Return the (x, y) coordinate for the center point of the cell that contains the specified text.  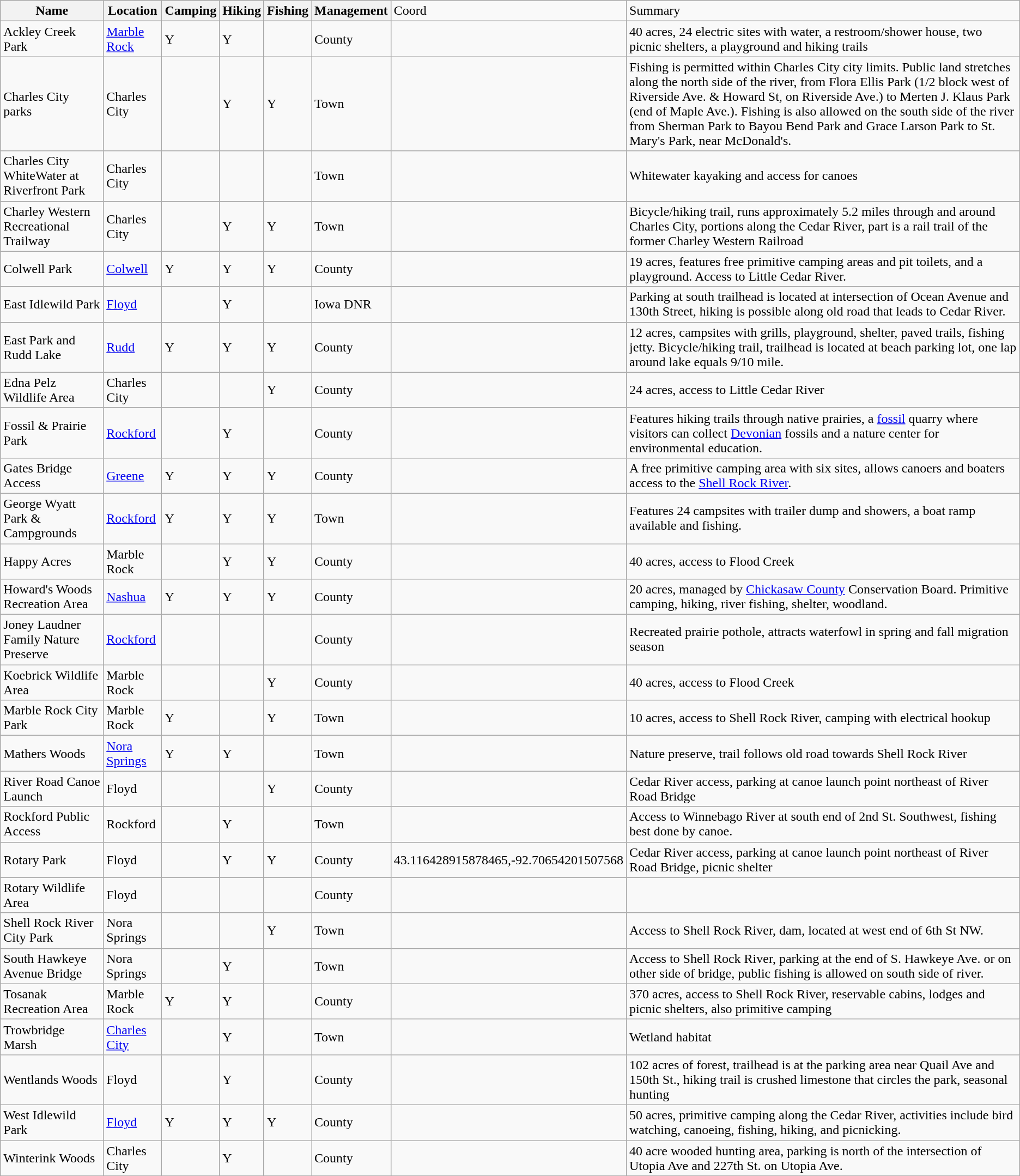
Wentlands Woods (52, 1080)
Trowbridge Marsh (52, 1036)
Charles City parks (52, 104)
Rockford Public Access (52, 824)
Access to Shell Rock River, dam, located at west end of 6th St NW. (823, 931)
Mathers Woods (52, 753)
Wetland habitat (823, 1036)
Greene (133, 475)
Whitewater kayaking and access for canoes (823, 176)
43.116428915878465,-92.70654201507568 (508, 860)
Fossil & Prairie Park (52, 433)
Recreated prairie pothole, attracts waterfowl in spring and fall migration season (823, 640)
Rudd (133, 347)
Parking at south trailhead is located at intersection of Ocean Avenue and 130th Street, hiking is possible along old road that leads to Cedar River. (823, 304)
Iowa DNR (351, 304)
Summary (823, 11)
Cedar River access, parking at canoe launch point northeast of River Road Bridge (823, 789)
Hiking (242, 11)
Location (133, 11)
Koebrick Wildlife Area (52, 682)
A free primitive camping area with six sites, allows canoers and boaters access to the Shell Rock River. (823, 475)
Rotary Park (52, 860)
Joney Laudner Family Nature Preserve (52, 640)
River Road Canoe Launch (52, 789)
Ackley Creek Park (52, 39)
Winterink Woods (52, 1157)
Management (351, 11)
Gates Bridge Access (52, 475)
24 acres, access to Little Cedar River (823, 390)
Shell Rock River City Park (52, 931)
Rotary Wildlife Area (52, 895)
South Hawkeye Avenue Bridge (52, 966)
Colwell (133, 269)
Features 24 campsites with trailer dump and showers, a boat ramp available and fishing. (823, 518)
Marble Rock City Park (52, 718)
40 acres, 24 electric sites with water, a restroom/shower house, two picnic shelters, a playground and hiking trails (823, 39)
Coord (508, 11)
Edna Pelz Wildlife Area (52, 390)
50 acres, primitive camping along the Cedar River, activities include bird watching, canoeing, fishing, hiking, and picnicking. (823, 1123)
Charles City WhiteWater at Riverfront Park (52, 176)
Nature preserve, trail follows old road towards Shell Rock River (823, 753)
Nashua (133, 597)
Camping (191, 11)
Colwell Park (52, 269)
40 acre wooded hunting area, parking is north of the intersection of Utopia Ave and 227th St. on Utopia Ave. (823, 1157)
East Idlewild Park (52, 304)
19 acres, features free primitive camping areas and pit toilets, and a playground. Access to Little Cedar River. (823, 269)
Name (52, 11)
10 acres, access to Shell Rock River, camping with electrical hookup (823, 718)
Access to Winnebago River at south end of 2nd St. Southwest, fishing best done by canoe. (823, 824)
370 acres, access to Shell Rock River, reservable cabins, lodges and picnic shelters, also primitive camping (823, 1002)
West Idlewild Park (52, 1123)
Happy Acres (52, 561)
Fishing (288, 11)
East Park and Rudd Lake (52, 347)
George Wyatt Park & Campgrounds (52, 518)
Access to Shell Rock River, parking at the end of S. Hawkeye Ave. or on other side of bridge, public fishing is allowed on south side of river. (823, 966)
Charley Western Recreational Trailway (52, 226)
Cedar River access, parking at canoe launch point northeast of River Road Bridge, picnic shelter (823, 860)
Tosanak Recreation Area (52, 1002)
20 acres, managed by Chickasaw County Conservation Board. Primitive camping, hiking, river fishing, shelter, woodland. (823, 597)
Howard's Woods Recreation Area (52, 597)
